Identify which cell holds the provided text, then report its (X, Y) central coordinate. 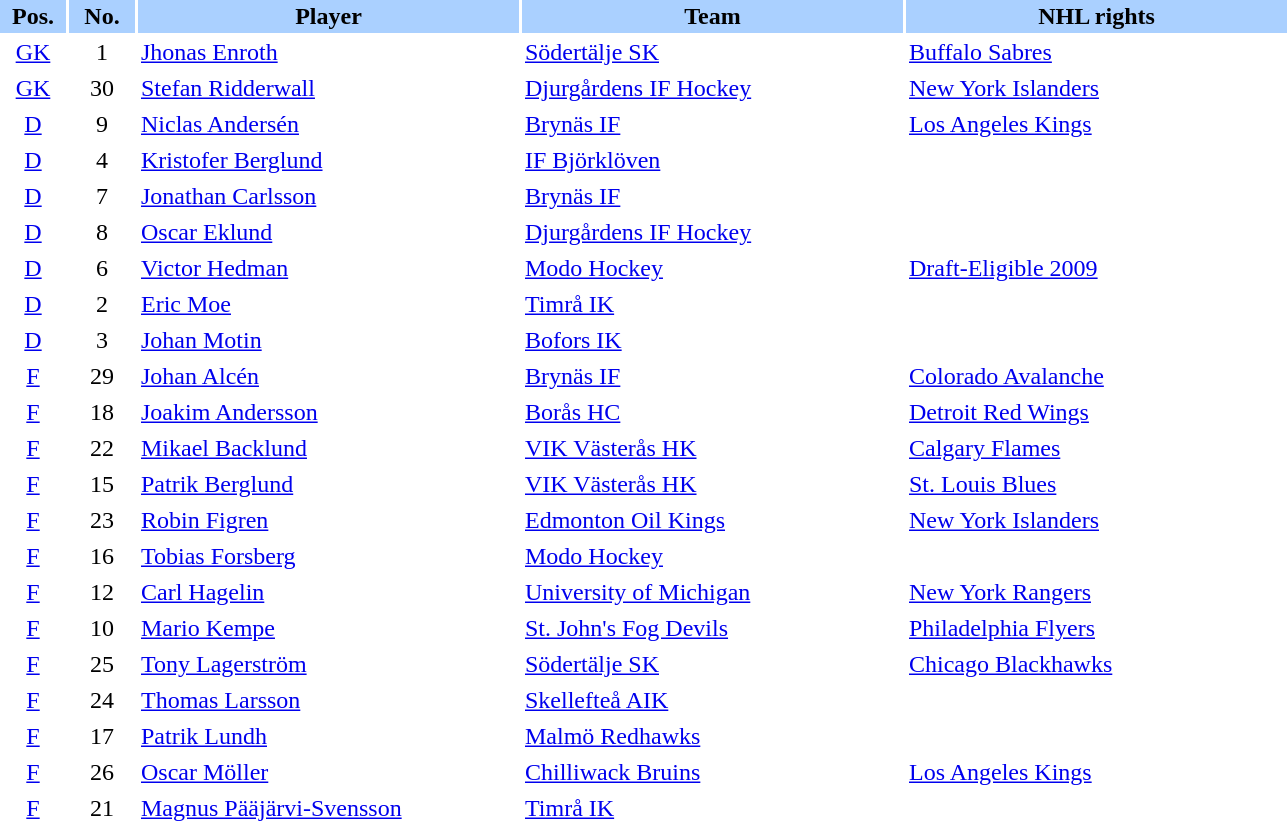
St. Louis Blues (1096, 484)
1 (102, 52)
Oscar Eklund (328, 232)
3 (102, 340)
26 (102, 772)
12 (102, 592)
Johan Motin (328, 340)
Bofors IK (712, 340)
Jonathan Carlsson (328, 196)
22 (102, 448)
15 (102, 484)
Oscar Möller (328, 772)
Tobias Forsberg (328, 556)
18 (102, 412)
Mikael Backlund (328, 448)
10 (102, 628)
Carl Hagelin (328, 592)
8 (102, 232)
25 (102, 664)
Pos. (33, 16)
17 (102, 736)
Chicago Blackhawks (1096, 664)
NHL rights (1096, 16)
Edmonton Oil Kings (712, 520)
No. (102, 16)
Calgary Flames (1096, 448)
Joakim Andersson (328, 412)
Draft-Eligible 2009 (1096, 268)
Kristofer Berglund (328, 160)
16 (102, 556)
2 (102, 304)
Patrik Lundh (328, 736)
Victor Hedman (328, 268)
Malmö Redhawks (712, 736)
29 (102, 376)
Tony Lagerström (328, 664)
7 (102, 196)
Stefan Ridderwall (328, 88)
Jhonas Enroth (328, 52)
4 (102, 160)
Buffalo Sabres (1096, 52)
Johan Alcén (328, 376)
30 (102, 88)
Thomas Larsson (328, 700)
Niclas Andersén (328, 124)
Mario Kempe (328, 628)
23 (102, 520)
Team (712, 16)
St. John's Fog Devils (712, 628)
24 (102, 700)
New York Rangers (1096, 592)
Patrik Berglund (328, 484)
Player (328, 16)
9 (102, 124)
Borås HC (712, 412)
Skellefteå AIK (712, 700)
Robin Figren (328, 520)
IF Björklöven (712, 160)
Chilliwack Bruins (712, 772)
Timrå IK (712, 304)
6 (102, 268)
Philadelphia Flyers (1096, 628)
Detroit Red Wings (1096, 412)
Colorado Avalanche (1096, 376)
University of Michigan (712, 592)
Eric Moe (328, 304)
